Extract the (X, Y) coordinate from the center of the cell holding the provided text.  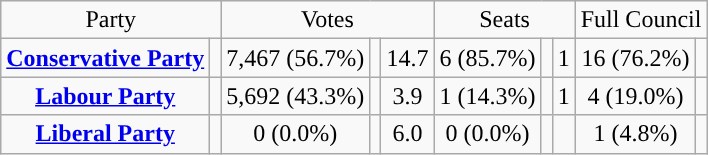
16 (76.2%) (636, 58)
Votes (328, 20)
Labour Party (106, 96)
14.7 (408, 58)
5,692 (43.3%) (296, 96)
3.9 (408, 96)
Full Council (641, 20)
7,467 (56.7%) (296, 58)
Seats (504, 20)
Liberal Party (106, 134)
Conservative Party (106, 58)
1 (4.8%) (636, 134)
6.0 (408, 134)
4 (19.0%) (636, 96)
6 (85.7%) (488, 58)
1 (14.3%) (488, 96)
Party (111, 20)
